For the text-containing cell, return its midpoint in (x, y) coordinate format. 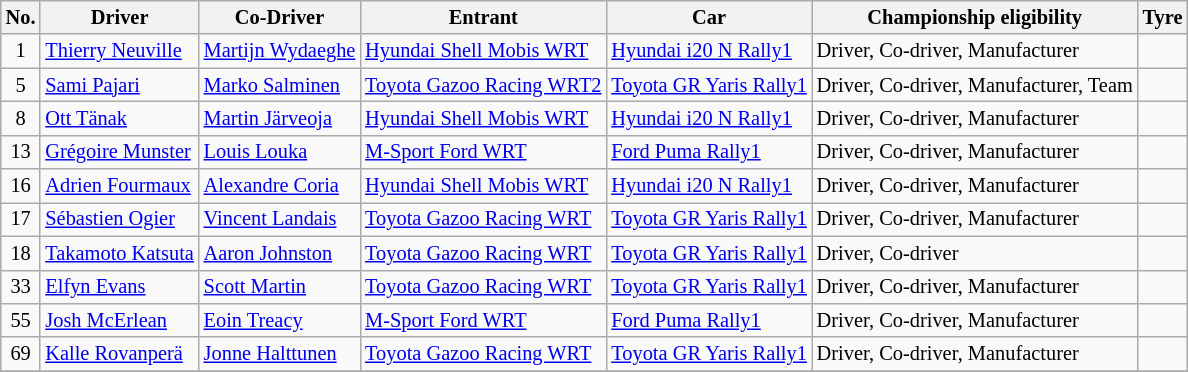
Jonne Halttunen (280, 354)
Driver, Co-driver, Manufacturer, Team (975, 85)
8 (21, 118)
Grégoire Munster (119, 152)
Aaron Johnston (280, 253)
Car (708, 17)
Marko Salminen (280, 85)
Alexandre Coria (280, 186)
5 (21, 85)
17 (21, 219)
13 (21, 152)
Championship eligibility (975, 17)
Toyota Gazoo Racing WRT2 (483, 85)
No. (21, 17)
55 (21, 320)
Martin Järveoja (280, 118)
Martijn Wydaeghe (280, 51)
Sami Pajari (119, 85)
Adrien Fourmaux (119, 186)
Co-Driver (280, 17)
Vincent Landais (280, 219)
Entrant (483, 17)
16 (21, 186)
1 (21, 51)
33 (21, 287)
Elfyn Evans (119, 287)
Kalle Rovanperä (119, 354)
Eoin Treacy (280, 320)
Josh McErlean (119, 320)
69 (21, 354)
Scott Martin (280, 287)
Tyre (1163, 17)
Driver (119, 17)
Louis Louka (280, 152)
Driver, Co-driver (975, 253)
Ott Tänak (119, 118)
Takamoto Katsuta (119, 253)
18 (21, 253)
Thierry Neuville (119, 51)
Sébastien Ogier (119, 219)
